Output the (x, y) coordinate of the center of the cell containing the given text.  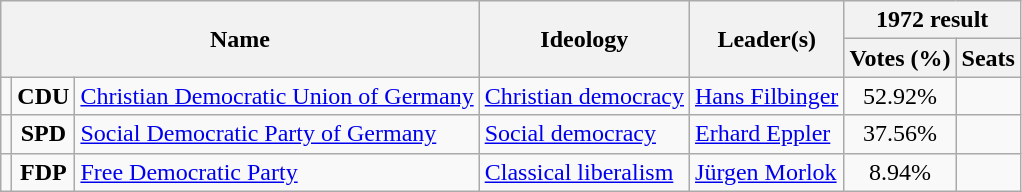
Christian democracy (584, 96)
Jürgen Morlok (767, 172)
SPD (44, 134)
52.92% (900, 96)
Leader(s) (767, 39)
Seats (988, 58)
FDP (44, 172)
Erhard Eppler (767, 134)
Classical liberalism (584, 172)
Social Democratic Party of Germany (277, 134)
37.56% (900, 134)
1972 result (932, 20)
Social democracy (584, 134)
Votes (%) (900, 58)
CDU (44, 96)
8.94% (900, 172)
Hans Filbinger (767, 96)
Free Democratic Party (277, 172)
Name (240, 39)
Ideology (584, 39)
Christian Democratic Union of Germany (277, 96)
